Return the [x, y] coordinate for the center point of the cell that contains the specified text.  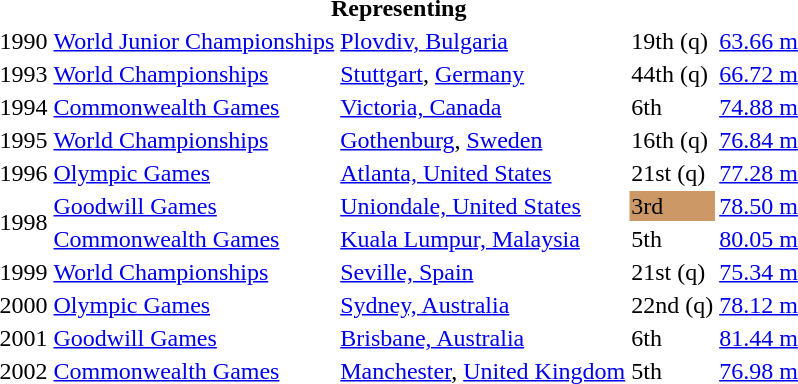
Brisbane, Australia [483, 338]
Gothenburg, Sweden [483, 140]
World Junior Championships [194, 41]
22nd (q) [672, 305]
44th (q) [672, 74]
Stuttgart, Germany [483, 74]
5th [672, 239]
Uniondale, United States [483, 206]
Atlanta, United States [483, 173]
Kuala Lumpur, Malaysia [483, 239]
3rd [672, 206]
Seville, Spain [483, 272]
Victoria, Canada [483, 107]
Plovdiv, Bulgaria [483, 41]
Sydney, Australia [483, 305]
19th (q) [672, 41]
16th (q) [672, 140]
